Return (X, Y) of the center of cell containing provided text 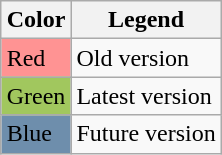
Future version (146, 134)
Green (36, 96)
Old version (146, 58)
Color (36, 20)
Legend (146, 20)
Latest version (146, 96)
Red (36, 58)
Blue (36, 134)
